Find where the given text appears and provide that cell's center as (X, Y) coordinate. 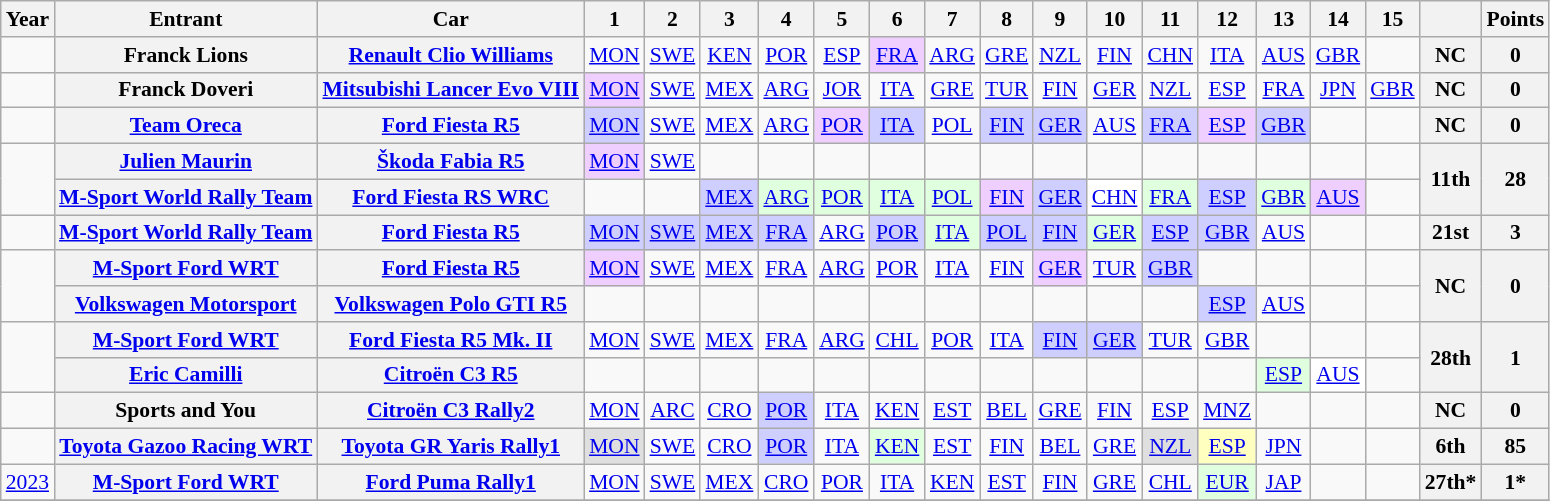
6th (1451, 447)
Toyota GR Yaris Rally1 (450, 447)
85 (1515, 447)
Year (28, 19)
13 (1284, 19)
ARC (673, 411)
Franck Doveri (186, 90)
28th (1451, 358)
5 (842, 19)
Volkswagen Polo GTI R5 (450, 304)
Ford Fiesta R5 Mk. II (450, 340)
Eric Camilli (186, 375)
JOR (842, 90)
Citroën C3 Rally2 (450, 411)
27th* (1451, 482)
Škoda Fabia R5 (450, 162)
4 (786, 19)
7 (952, 19)
14 (1338, 19)
JAP (1284, 482)
1* (1515, 482)
Sports and You (186, 411)
EUR (1227, 482)
Mitsubishi Lancer Evo VIII (450, 90)
Volkswagen Motorsport (186, 304)
21st (1451, 233)
Car (450, 19)
6 (897, 19)
2023 (28, 482)
11th (1451, 180)
10 (1115, 19)
Julien Maurin (186, 162)
Franck Lions (186, 55)
8 (1006, 19)
MNZ (1227, 411)
Toyota Gazoo Racing WRT (186, 447)
15 (1392, 19)
2 (673, 19)
12 (1227, 19)
Team Oreca (186, 126)
Entrant (186, 19)
Renault Clio Williams (450, 55)
11 (1170, 19)
9 (1060, 19)
Ford Puma Rally1 (450, 482)
Points (1515, 19)
Citroën C3 R5 (450, 375)
28 (1515, 180)
Ford Fiesta RS WRC (450, 197)
